Scan for the cell matching the given text and deliver its [X, Y] coordinate at center. 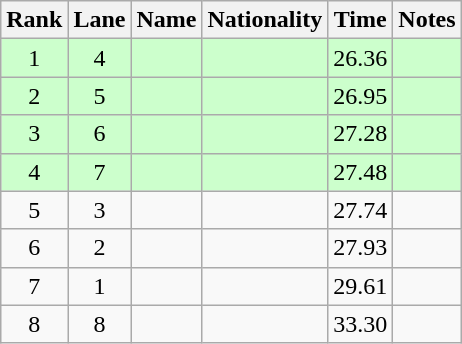
29.61 [360, 286]
Time [360, 20]
Notes [427, 20]
27.28 [360, 134]
Nationality [265, 20]
27.48 [360, 172]
33.30 [360, 324]
27.74 [360, 210]
27.93 [360, 248]
Rank [34, 20]
26.36 [360, 58]
26.95 [360, 96]
Lane [100, 20]
Name [166, 20]
